From the cell containing the given text, extract its center point as (x, y) coordinate. 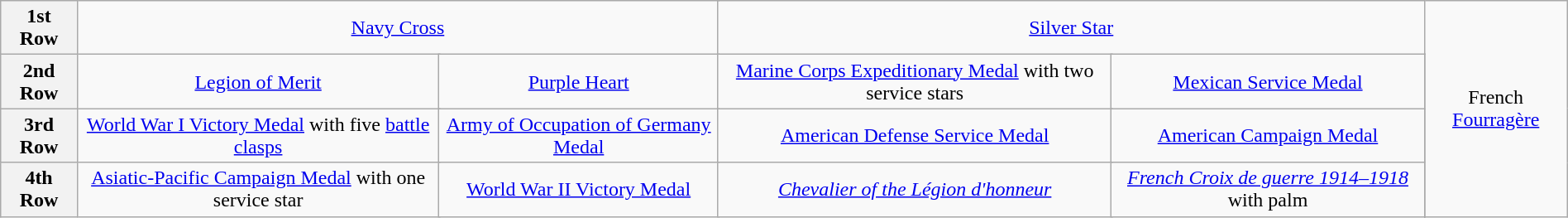
Marine Corps Expeditionary Medal with two service stars (915, 81)
Navy Cross (397, 28)
Asiatic-Pacific Campaign Medal with one service star (258, 189)
Purple Heart (579, 81)
2nd Row (40, 81)
American Defense Service Medal (915, 136)
3rd Row (40, 136)
Army of Occupation of Germany Medal (579, 136)
Chevalier of the Légion d'honneur (915, 189)
Silver Star (1071, 28)
World War II Victory Medal (579, 189)
World War I Victory Medal with five battle clasps (258, 136)
Legion of Merit (258, 81)
French Fourragère (1495, 109)
4th Row (40, 189)
Mexican Service Medal (1268, 81)
American Campaign Medal (1268, 136)
1st Row (40, 28)
French Croix de guerre 1914–1918 with palm (1268, 189)
